Find where the given text appears and provide that cell's center as [x, y] coordinate. 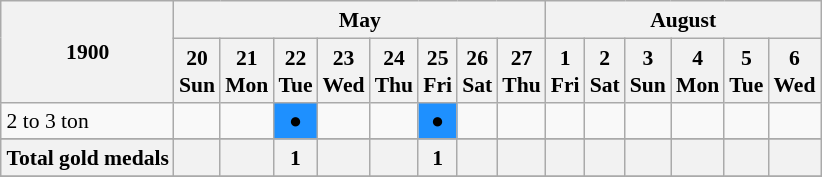
2 to 3 ton [87, 120]
6Wed [794, 70]
4Mon [698, 70]
22Tue [295, 70]
27Thu [522, 70]
1900 [87, 52]
21Mon [246, 70]
26Sat [477, 70]
1Fri [566, 70]
5Tue [746, 70]
23Wed [344, 70]
24Thu [394, 70]
2Sat [605, 70]
Total gold medals [87, 158]
20Sun [197, 70]
August [684, 20]
May [360, 20]
25Fri [438, 70]
3Sun [648, 70]
